Find where the given text appears and provide that cell's center as [X, Y] coordinate. 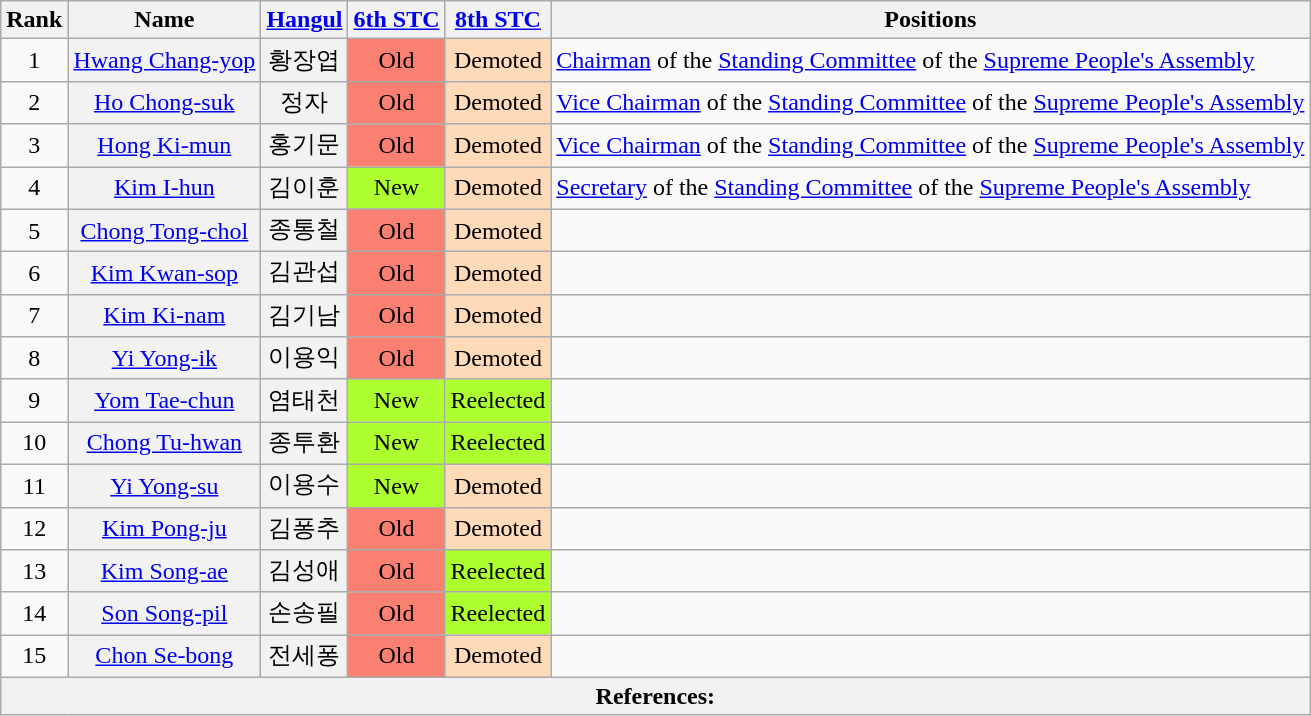
10 [34, 444]
References: [656, 696]
이용수 [304, 486]
Kim Kwan-sop [164, 274]
종투환 [304, 444]
Chong Tu-hwan [164, 444]
정자 [304, 102]
8 [34, 358]
6 [34, 274]
Kim Pong-ju [164, 528]
Rank [34, 20]
Kim Song-ae [164, 572]
이용익 [304, 358]
김성애 [304, 572]
종통철 [304, 230]
김이훈 [304, 188]
2 [34, 102]
염태천 [304, 400]
Son Song-pil [164, 614]
전세퐁 [304, 656]
Hangul [304, 20]
14 [34, 614]
4 [34, 188]
Ho Chong-suk [164, 102]
김퐁추 [304, 528]
Chairman of the Standing Committee of the Supreme People's Assembly [930, 60]
Kim I-hun [164, 188]
13 [34, 572]
5 [34, 230]
15 [34, 656]
6th STC [396, 20]
9 [34, 400]
Name [164, 20]
홍기문 [304, 146]
Chon Se-bong [164, 656]
Chong Tong-chol [164, 230]
Hwang Chang-yop [164, 60]
Hong Ki-mun [164, 146]
Yi Yong-ik [164, 358]
Secretary of the Standing Committee of the Supreme People's Assembly [930, 188]
12 [34, 528]
Kim Ki-nam [164, 316]
7 [34, 316]
11 [34, 486]
Yi Yong-su [164, 486]
Positions [930, 20]
3 [34, 146]
1 [34, 60]
8th STC [498, 20]
김기남 [304, 316]
김관섭 [304, 274]
손송필 [304, 614]
황장엽 [304, 60]
Yom Tae-chun [164, 400]
